Search for the cell housing the specified text and yield its (x, y) center coordinate. 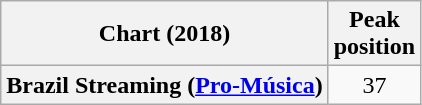
Peak position (374, 34)
Chart (2018) (164, 34)
Brazil Streaming (Pro-Música) (164, 85)
37 (374, 85)
